Determine the [x, y] coordinate at the center of the cell enclosing the given text.  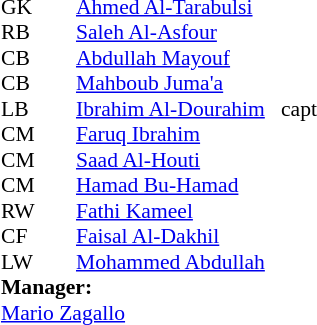
LB [20, 109]
Saad Al-Houti [170, 160]
Abdullah Mayouf [170, 58]
capt [291, 109]
Ibrahim Al-Dourahim [170, 109]
Fathi Kameel [170, 211]
Saleh Al-Asfour [170, 33]
RW [20, 211]
Mahboub Juma'a [170, 83]
RB [20, 33]
Faruq Ibrahim [170, 135]
LW [20, 262]
Mohammed Abdullah [170, 262]
Faisal Al-Dakhil [170, 237]
Hamad Bu-Hamad [170, 185]
Manager: [159, 287]
CF [20, 237]
